Extract the (x, y) coordinate from the center of the cell holding the provided text.  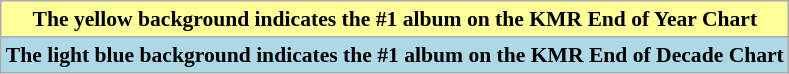
The light blue background indicates the #1 album on the KMR End of Decade Chart (395, 55)
The yellow background indicates the #1 album on the KMR End of Year Chart (395, 19)
